Return (X, Y) of the center of cell containing provided text 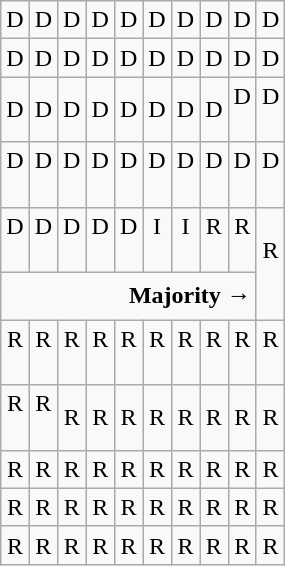
Majority → (129, 296)
